Determine the (X, Y) coordinate at the center of the cell enclosing the given text.  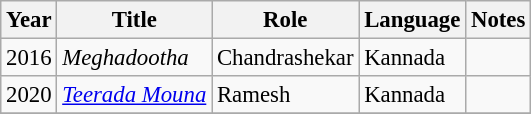
Year (29, 20)
Notes (498, 20)
Title (134, 20)
Chandrashekar (286, 58)
2020 (29, 95)
Role (286, 20)
Teerada Mouna (134, 95)
2016 (29, 58)
Ramesh (286, 95)
Language (412, 20)
Meghadootha (134, 58)
